Find where the given text appears and provide that cell's center as [x, y] coordinate. 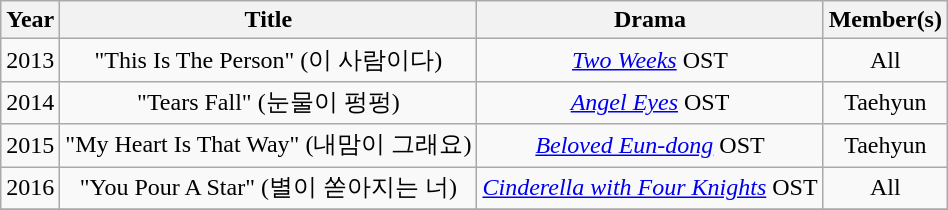
Member(s) [885, 20]
Angel Eyes OST [650, 102]
"You Pour A Star" (별이 쏟아지는 너) [268, 188]
"This Is The Person" (이 사람이다) [268, 60]
2013 [30, 60]
2014 [30, 102]
Title [268, 20]
Drama [650, 20]
Two Weeks OST [650, 60]
"Tears Fall" (눈물이 펑펑) [268, 102]
Cinderella with Four Knights OST [650, 188]
"My Heart Is That Way" (내맘이 그래요) [268, 146]
2016 [30, 188]
Year [30, 20]
2015 [30, 146]
Beloved Eun-dong OST [650, 146]
